For the text-containing cell, return its midpoint in (X, Y) coordinate format. 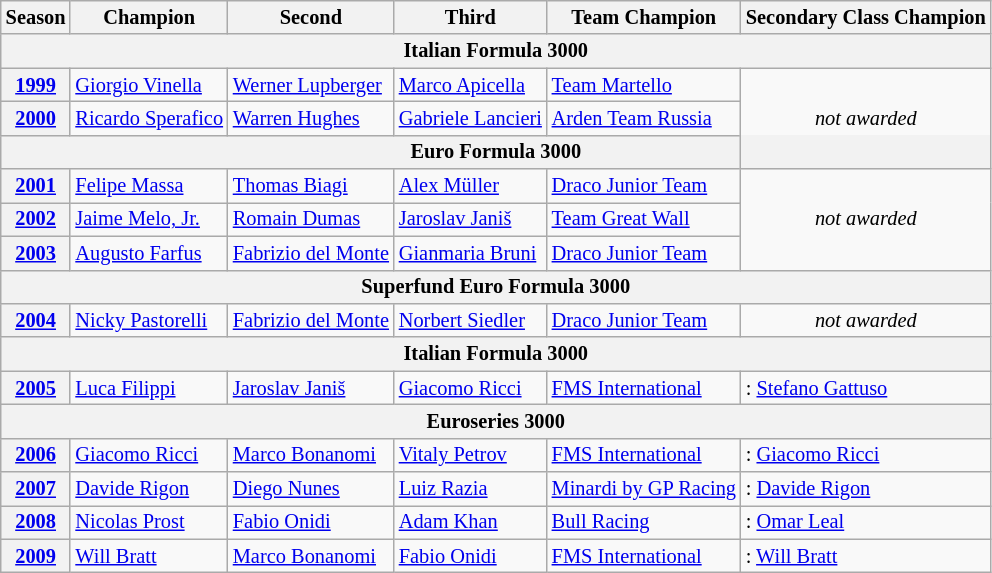
Nicolas Prost (148, 522)
: Davide Rigon (866, 489)
2005 (36, 388)
: Omar Leal (866, 522)
Luiz Razia (470, 489)
Gianmaria Bruni (470, 253)
Bull Racing (644, 522)
Team Champion (644, 17)
1999 (36, 85)
: Stefano Gattuso (866, 388)
Marco Apicella (470, 85)
Team Great Wall (644, 219)
Warren Hughes (311, 118)
Romain Dumas (311, 219)
Luca Filippi (148, 388)
Second (311, 17)
Diego Nunes (311, 489)
Season (36, 17)
: Giacomo Ricci (866, 455)
Augusto Farfus (148, 253)
2006 (36, 455)
Vitaly Petrov (470, 455)
Team Martello (644, 85)
Arden Team Russia (644, 118)
Secondary Class Champion (866, 17)
Alex Müller (470, 186)
: Will Bratt (866, 556)
Minardi by GP Racing (644, 489)
Jaime Melo, Jr. (148, 219)
2007 (36, 489)
Ricardo Sperafico (148, 118)
Superfund Euro Formula 3000 (496, 287)
Champion (148, 17)
2002 (36, 219)
Norbert Siedler (470, 320)
2004 (36, 320)
Nicky Pastorelli (148, 320)
Werner Lupberger (311, 85)
Third (470, 17)
Thomas Biagi (311, 186)
2009 (36, 556)
Euro Formula 3000 (496, 152)
2001 (36, 186)
Gabriele Lancieri (470, 118)
Felipe Massa (148, 186)
Will Bratt (148, 556)
Giorgio Vinella (148, 85)
Adam Khan (470, 522)
2008 (36, 522)
Euroseries 3000 (496, 421)
2000 (36, 118)
Davide Rigon (148, 489)
2003 (36, 253)
